Output the (x, y) coordinate of the center of the cell containing the given text.  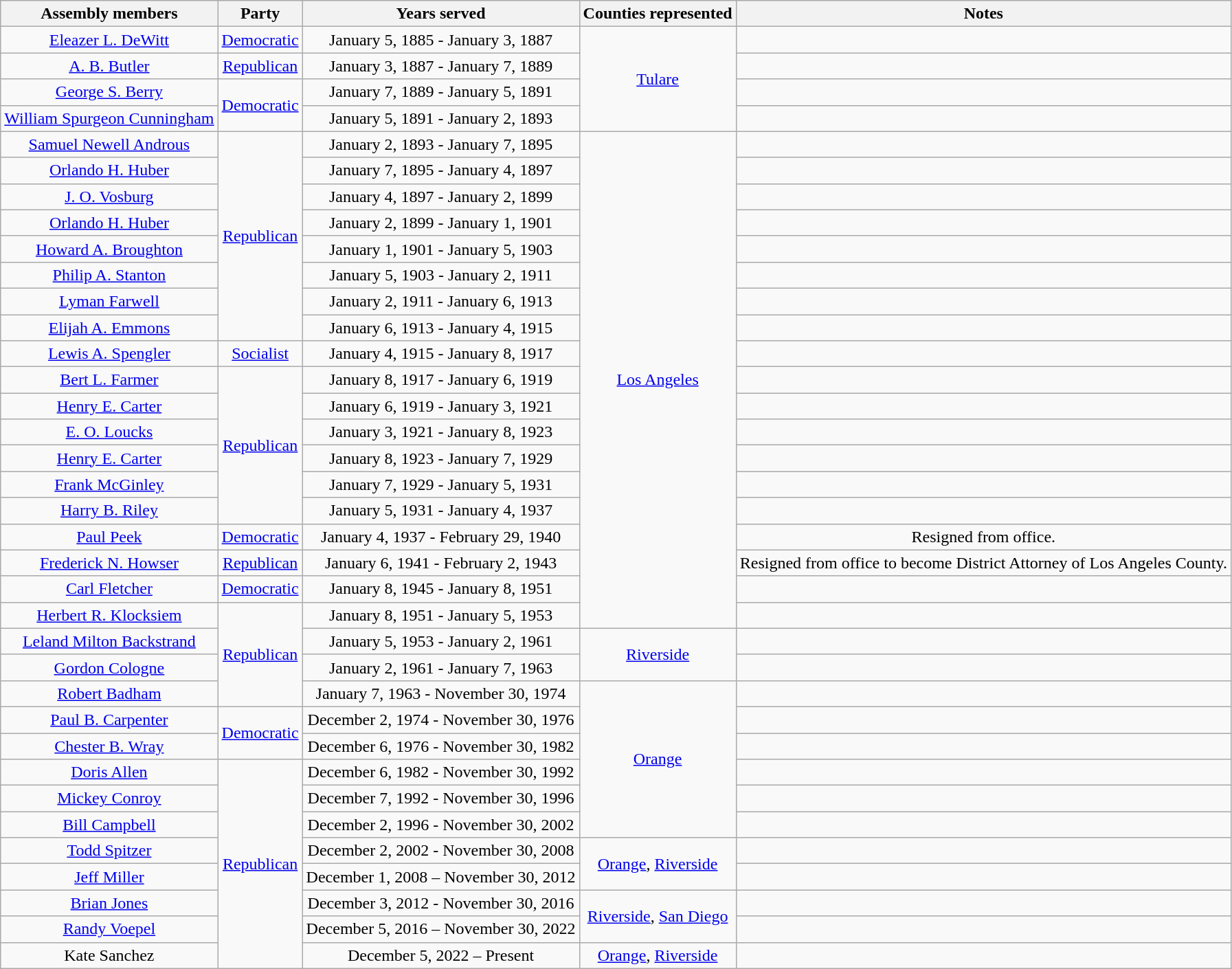
Counties represented (658, 14)
Resigned from office to become District Attorney of Los Angeles County. (983, 563)
J. O. Vosburg (109, 197)
Todd Spitzer (109, 851)
December 1, 2008 – November 30, 2012 (441, 877)
Doris Allen (109, 772)
January 8, 1923 - January 7, 1929 (441, 458)
Years served (441, 14)
Party (260, 14)
December 2, 2002 - November 30, 2008 (441, 851)
Resigned from office. (983, 537)
Samuel Newell Androus (109, 144)
January 4, 1897 - January 2, 1899 (441, 197)
Brian Jones (109, 903)
December 2, 1996 - November 30, 2002 (441, 825)
Paul B. Carpenter (109, 720)
Gordon Cologne (109, 667)
Kate Sanchez (109, 955)
January 6, 1941 - February 2, 1943 (441, 563)
January 2, 1893 - January 7, 1895 (441, 144)
January 7, 1889 - January 5, 1891 (441, 92)
January 2, 1899 - January 1, 1901 (441, 223)
January 6, 1913 - January 4, 1915 (441, 328)
Assembly members (109, 14)
Socialist (260, 354)
Mickey Conroy (109, 799)
Robert Badham (109, 693)
January 5, 1903 - January 2, 1911 (441, 275)
December 6, 1982 - November 30, 1992 (441, 772)
Los Angeles (658, 379)
A. B. Butler (109, 66)
Herbert R. Klocksiem (109, 615)
Riverside (658, 654)
Lyman Farwell (109, 301)
January 5, 1885 - January 3, 1887 (441, 40)
William Spurgeon Cunningham (109, 118)
Riverside, San Diego (658, 916)
Howard A. Broughton (109, 249)
Paul Peek (109, 537)
January 4, 1915 - January 8, 1917 (441, 354)
January 3, 1921 - January 8, 1923 (441, 432)
Randy Voepel (109, 929)
Frederick N. Howser (109, 563)
Frank McGinley (109, 485)
January 7, 1929 - January 5, 1931 (441, 485)
December 7, 1992 - November 30, 1996 (441, 799)
E. O. Loucks (109, 432)
George S. Berry (109, 92)
Carl Fletcher (109, 589)
Lewis A. Spengler (109, 354)
Eleazer L. DeWitt (109, 40)
Jeff Miller (109, 877)
Chester B. Wray (109, 746)
Notes (983, 14)
December 5, 2016 – November 30, 2022 (441, 929)
January 5, 1891 - January 2, 1893 (441, 118)
January 8, 1917 - January 6, 1919 (441, 380)
Leland Milton Backstrand (109, 641)
Orange (658, 759)
Philip A. Stanton (109, 275)
January 5, 1931 - January 4, 1937 (441, 511)
December 5, 2022 – Present (441, 955)
January 7, 1963 - November 30, 1974 (441, 693)
Harry B. Riley (109, 511)
January 6, 1919 - January 3, 1921 (441, 406)
January 1, 1901 - January 5, 1903 (441, 249)
January 8, 1951 - January 5, 1953 (441, 615)
January 8, 1945 - January 8, 1951 (441, 589)
Tulare (658, 79)
January 5, 1953 - January 2, 1961 (441, 641)
January 2, 1911 - January 6, 1913 (441, 301)
Bert L. Farmer (109, 380)
December 6, 1976 - November 30, 1982 (441, 746)
January 3, 1887 - January 7, 1889 (441, 66)
January 2, 1961 - January 7, 1963 (441, 667)
January 4, 1937 - February 29, 1940 (441, 537)
Bill Campbell (109, 825)
Elijah A. Emmons (109, 328)
December 3, 2012 - November 30, 2016 (441, 903)
January 7, 1895 - January 4, 1897 (441, 170)
December 2, 1974 - November 30, 1976 (441, 720)
